Output the [X, Y] coordinate of the center of the cell containing the given text.  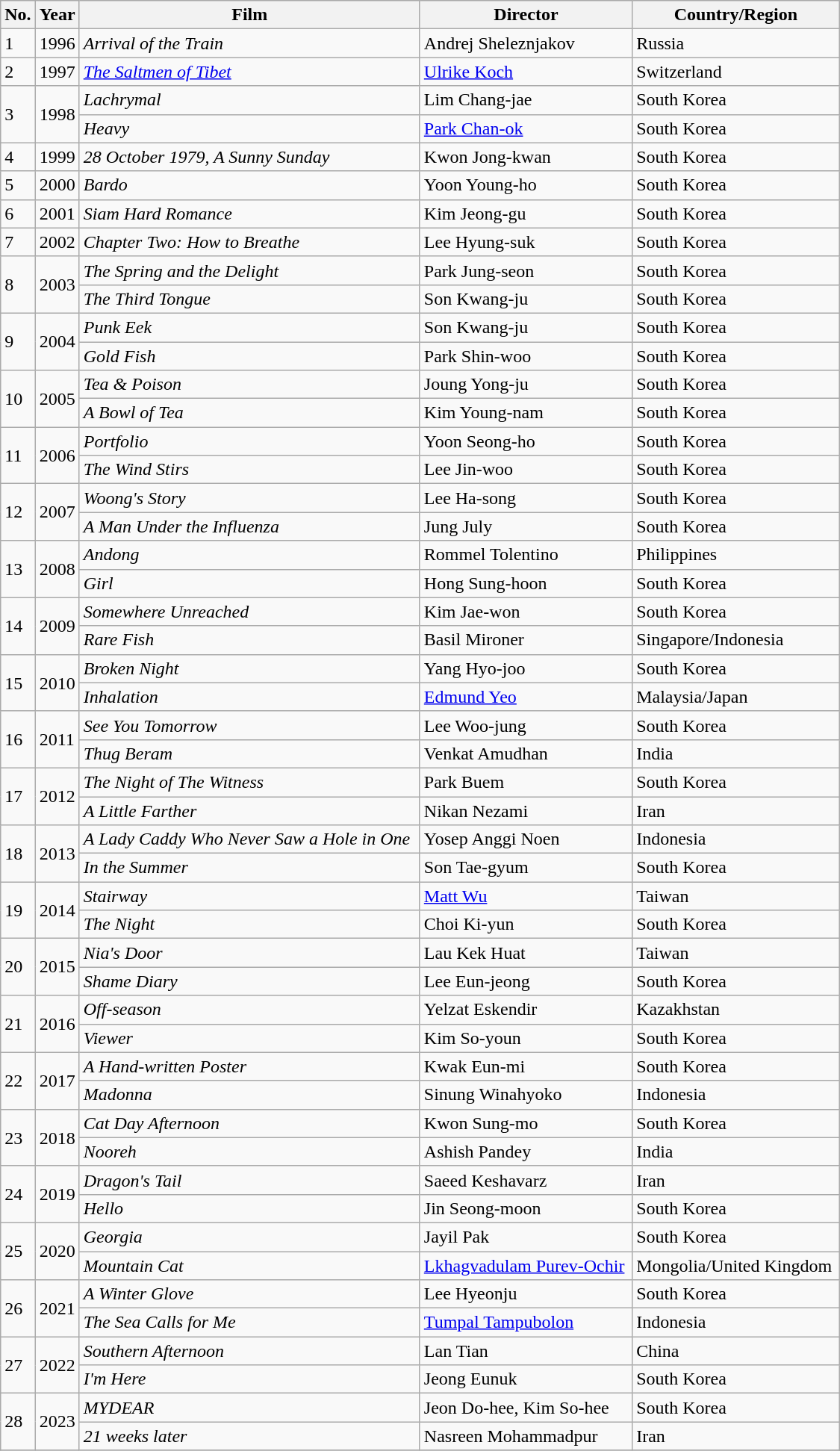
Mongolia/United Kingdom [736, 1266]
2 [18, 72]
Lkhagvadulam Purev-Ochir [526, 1266]
10 [18, 399]
Choi Ki-yun [526, 925]
2008 [57, 569]
Tumpal Tampubolon [526, 1323]
Rommel Tolentino [526, 555]
28 [18, 1422]
Tea & Poison [249, 385]
Lan Tian [526, 1351]
21 weeks later [249, 1436]
In the Summer [249, 868]
2006 [57, 456]
Nasreen Mohammadpur [526, 1436]
2004 [57, 341]
28 October 1979, A Sunny Sunday [249, 157]
Lee Ha-song [526, 498]
Chapter Two: How to Breathe [249, 242]
2020 [57, 1251]
Ulrike Koch [526, 72]
2013 [57, 854]
Dragon's Tail [249, 1180]
Yoon Seong-ho [526, 441]
15 [18, 683]
Lee Hyeonju [526, 1294]
Nooreh [249, 1152]
24 [18, 1194]
Nia's Door [249, 953]
7 [18, 242]
Venkat Amudhan [526, 754]
Andong [249, 555]
Madonna [249, 1095]
Off-season [249, 1010]
Jayil Pak [526, 1237]
3 [18, 114]
Hong Sung-hoon [526, 583]
2005 [57, 399]
21 [18, 1024]
Somewhere Unreached [249, 612]
Joung Yong-ju [526, 385]
Edmund Yeo [526, 697]
2015 [57, 967]
Lee Hyung-suk [526, 242]
Sinung Winahyoko [526, 1095]
Rare Fish [249, 640]
16 [18, 739]
Singapore/Indonesia [736, 640]
2009 [57, 626]
Jin Seong-moon [526, 1208]
Stairway [249, 896]
A Hand-written Poster [249, 1066]
25 [18, 1251]
1999 [57, 157]
Kazakhstan [736, 1010]
China [736, 1351]
Viewer [249, 1038]
Yoon Young-ho [526, 185]
Georgia [249, 1237]
Lee Eun-jeong [526, 981]
Jung July [526, 526]
12 [18, 512]
No. [18, 15]
Saeed Keshavarz [526, 1180]
Siam Hard Romance [249, 214]
1 [18, 43]
1997 [57, 72]
2011 [57, 739]
2021 [57, 1308]
Hello [249, 1208]
Punk Eek [249, 327]
Gold Fish [249, 356]
Southern Afternoon [249, 1351]
6 [18, 214]
Bardo [249, 185]
A Little Farther [249, 810]
A Bowl of Tea [249, 413]
5 [18, 185]
Park Buem [526, 782]
27 [18, 1365]
Shame Diary [249, 981]
2022 [57, 1365]
The Spring and the Delight [249, 270]
Kwon Sung-mo [526, 1123]
Yelzat Eskendir [526, 1010]
19 [18, 910]
Director [526, 15]
2019 [57, 1194]
20 [18, 967]
2001 [57, 214]
The Third Tongue [249, 299]
Jeong Eunuk [526, 1379]
The Night of The Witness [249, 782]
Cat Day Afternoon [249, 1123]
2010 [57, 683]
Film [249, 15]
2007 [57, 512]
2018 [57, 1137]
Woong's Story [249, 498]
Lee Woo-jung [526, 725]
Kim So-youn [526, 1038]
See You Tomorrow [249, 725]
Mountain Cat [249, 1266]
2012 [57, 796]
Russia [736, 43]
2003 [57, 285]
9 [18, 341]
Thug Beram [249, 754]
2002 [57, 242]
The Wind Stirs [249, 470]
Girl [249, 583]
Lee Jin-woo [526, 470]
Park Chan-ok [526, 128]
23 [18, 1137]
Kim Jeong-gu [526, 214]
Andrej Sheleznjakov [526, 43]
Broken Night [249, 668]
Park Shin-woo [526, 356]
Lachrymal [249, 100]
11 [18, 456]
13 [18, 569]
Matt Wu [526, 896]
Kim Young-nam [526, 413]
Yang Hyo-joo [526, 668]
Heavy [249, 128]
Lau Kek Huat [526, 953]
Park Jung-seon [526, 270]
MYDEAR [249, 1408]
4 [18, 157]
22 [18, 1081]
2017 [57, 1081]
1998 [57, 114]
14 [18, 626]
Arrival of the Train [249, 43]
18 [18, 854]
Lim Chang-jae [526, 100]
1996 [57, 43]
Portfolio [249, 441]
26 [18, 1308]
Malaysia/Japan [736, 697]
2000 [57, 185]
2023 [57, 1422]
A Lady Caddy Who Never Saw a Hole in One [249, 839]
8 [18, 285]
Son Tae-gyum [526, 868]
Nikan Nezami [526, 810]
Basil Mironer [526, 640]
Yosep Anggi Noen [526, 839]
Inhalation [249, 697]
Ashish Pandey [526, 1152]
2014 [57, 910]
A Man Under the Influenza [249, 526]
I'm Here [249, 1379]
Switzerland [736, 72]
Year [57, 15]
2016 [57, 1024]
Kwak Eun-mi [526, 1066]
A Winter Glove [249, 1294]
Kwon Jong-kwan [526, 157]
Country/Region [736, 15]
The Sea Calls for Me [249, 1323]
Kim Jae-won [526, 612]
17 [18, 796]
Jeon Do-hee, Kim So-hee [526, 1408]
Philippines [736, 555]
The Night [249, 925]
The Saltmen of Tibet [249, 72]
